Determine the [X, Y] coordinate at the center of the cell enclosing the given text.  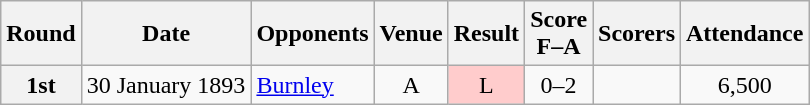
L [486, 85]
6,500 [745, 85]
Result [486, 34]
Opponents [312, 34]
Attendance [745, 34]
Round [41, 34]
ScoreF–A [559, 34]
Burnley [312, 85]
30 January 1893 [166, 85]
Venue [411, 34]
Date [166, 34]
1st [41, 85]
Scorers [637, 34]
A [411, 85]
0–2 [559, 85]
